Capture the cell that displays the provided text and extract its (X, Y) central coordinate. 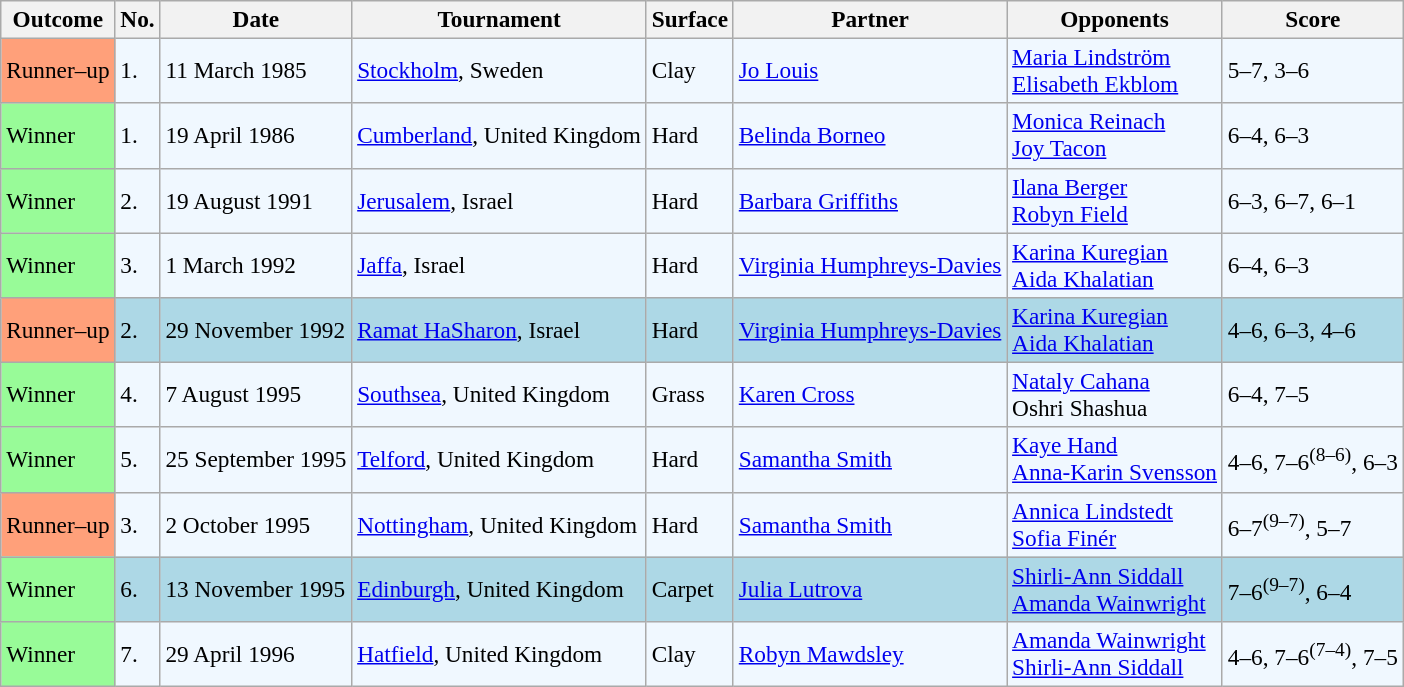
Outcome (58, 19)
Partner (870, 19)
Score (1312, 19)
Maria Lindström Elisabeth Ekblom (1115, 70)
Barbara Griffiths (870, 200)
6–3, 6–7, 6–1 (1312, 200)
7 August 1995 (256, 394)
Southsea, United Kingdom (500, 394)
Tournament (500, 19)
29 November 1992 (256, 330)
Karen Cross (870, 394)
Julia Lutrova (870, 588)
Surface (690, 19)
5. (138, 460)
Opponents (1115, 19)
Grass (690, 394)
Shirli-Ann Siddall Amanda Wainwright (1115, 588)
Stockholm, Sweden (500, 70)
2 October 1995 (256, 524)
4–6, 7–6(8–6), 6–3 (1312, 460)
Robyn Mawdsley (870, 654)
Monica Reinach Joy Tacon (1115, 136)
29 April 1996 (256, 654)
Jaffa, Israel (500, 264)
Annica Lindstedt Sofia Finér (1115, 524)
Edinburgh, United Kingdom (500, 588)
6. (138, 588)
6–7(9–7), 5–7 (1312, 524)
7–6(9–7), 6–4 (1312, 588)
Cumberland, United Kingdom (500, 136)
Kaye Hand Anna-Karin Svensson (1115, 460)
5–7, 3–6 (1312, 70)
No. (138, 19)
Carpet (690, 588)
6–4, 7–5 (1312, 394)
19 August 1991 (256, 200)
11 March 1985 (256, 70)
4–6, 7–6(7–4), 7–5 (1312, 654)
Telford, United Kingdom (500, 460)
Ilana Berger Robyn Field (1115, 200)
1 March 1992 (256, 264)
4. (138, 394)
Amanda Wainwright Shirli-Ann Siddall (1115, 654)
Jo Louis (870, 70)
Nottingham, United Kingdom (500, 524)
Belinda Borneo (870, 136)
Jerusalem, Israel (500, 200)
Date (256, 19)
Hatfield, United Kingdom (500, 654)
7. (138, 654)
13 November 1995 (256, 588)
25 September 1995 (256, 460)
4–6, 6–3, 4–6 (1312, 330)
Ramat HaSharon, Israel (500, 330)
Nataly Cahana Oshri Shashua (1115, 394)
19 April 1986 (256, 136)
